Return the (X, Y) coordinate for the center point of the cell that contains the specified text.  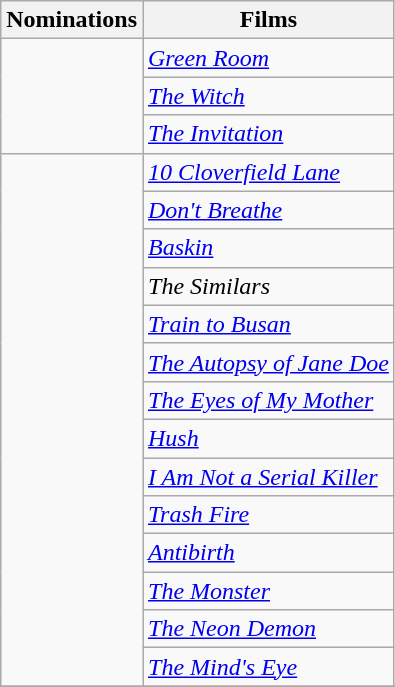
The Monster (268, 591)
Baskin (268, 248)
The Neon Demon (268, 629)
Train to Busan (268, 324)
The Similars (268, 286)
Nominations (72, 20)
Films (268, 20)
The Autopsy of Jane Doe (268, 362)
Don't Breathe (268, 210)
Antibirth (268, 553)
The Invitation (268, 134)
I Am Not a Serial Killer (268, 477)
The Mind's Eye (268, 667)
Trash Fire (268, 515)
The Eyes of My Mother (268, 400)
10 Cloverfield Lane (268, 172)
Hush (268, 438)
The Witch (268, 96)
Green Room (268, 58)
